Provide the [x, y] coordinate of the cell's center where the given text is located.  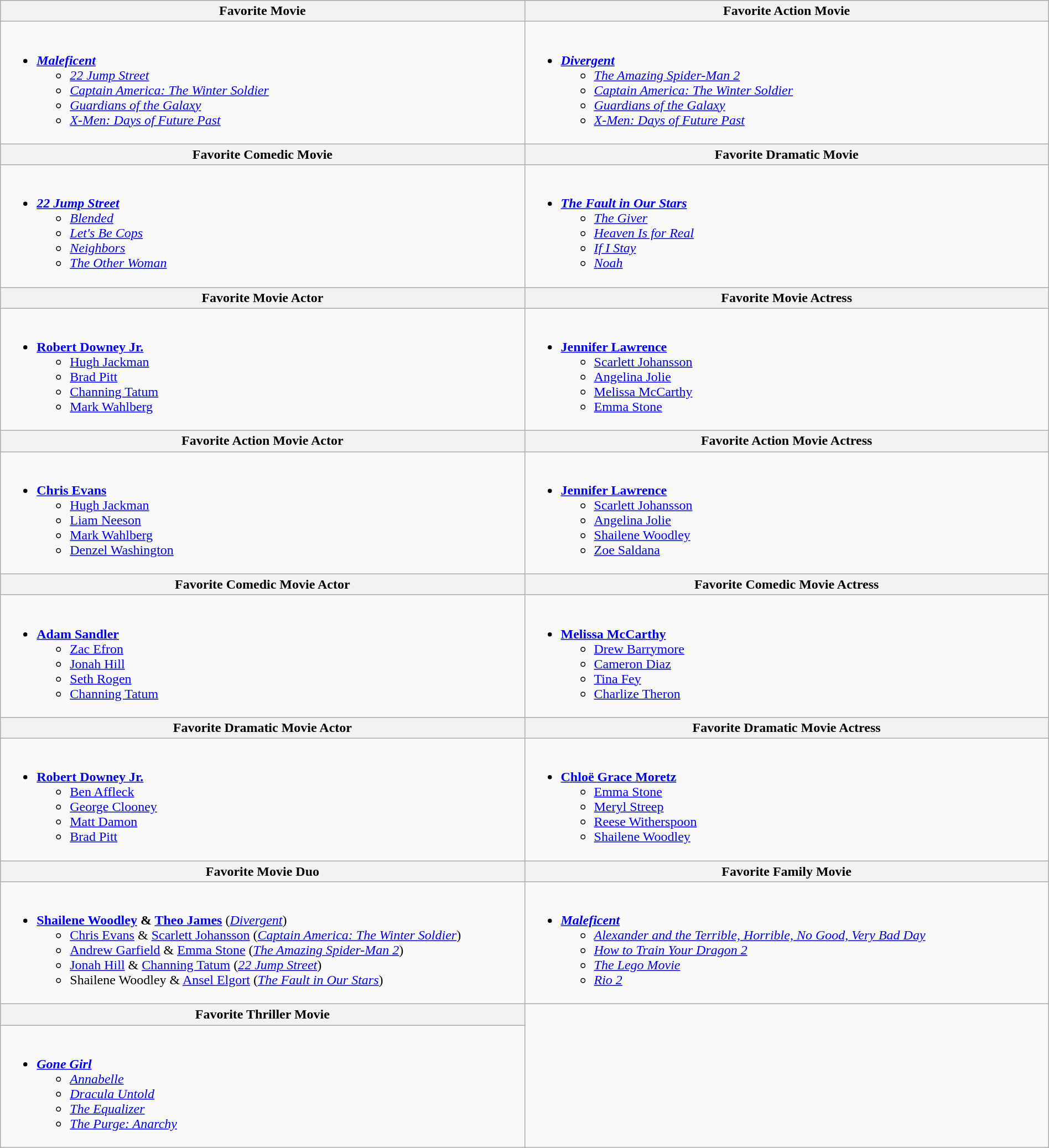
Favorite Dramatic Movie [787, 154]
Favorite Comedic Movie Actor [262, 584]
Favorite Movie Duo [262, 871]
Favorite Movie Actor [262, 298]
Robert Downey Jr.Hugh JackmanBrad PittChanning TatumMark Wahlberg [262, 370]
Robert Downey Jr.Ben AffleckGeorge ClooneyMatt DamonBrad Pitt [262, 799]
22 Jump StreetBlendedLet's Be CopsNeighborsThe Other Woman [262, 226]
Favorite Thriller Movie [262, 1015]
The Fault in Our StarsThe GiverHeaven Is for RealIf I StayNoah [787, 226]
Favorite Movie Actress [787, 298]
Favorite Dramatic Movie Actress [787, 728]
Jennifer LawrenceScarlett JohanssonAngelina JolieShailene WoodleyZoe Saldana [787, 512]
MaleficentAlexander and the Terrible, Horrible, No Good, Very Bad DayHow to Train Your Dragon 2The Lego MovieRio 2 [787, 943]
Chris EvansHugh JackmanLiam NeesonMark WahlbergDenzel Washington [262, 512]
DivergentThe Amazing Spider-Man 2Captain America: The Winter SoldierGuardians of the GalaxyX-Men: Days of Future Past [787, 83]
Jennifer LawrenceScarlett JohanssonAngelina JolieMelissa McCarthyEmma Stone [787, 370]
Favorite Comedic Movie Actress [787, 584]
Favorite Movie [262, 11]
Favorite Family Movie [787, 871]
Favorite Action Movie [787, 11]
Melissa McCarthyDrew BarrymoreCameron DiazTina FeyCharlize Theron [787, 656]
Favorite Dramatic Movie Actor [262, 728]
Favorite Comedic Movie [262, 154]
Favorite Action Movie Actress [787, 441]
Maleficent22 Jump StreetCaptain America: The Winter SoldierGuardians of the GalaxyX-Men: Days of Future Past [262, 83]
Chloë Grace MoretzEmma StoneMeryl StreepReese WitherspoonShailene Woodley [787, 799]
Gone GirlAnnabelleDracula UntoldThe EqualizerThe Purge: Anarchy [262, 1087]
Favorite Action Movie Actor [262, 441]
Adam SandlerZac EfronJonah HillSeth RogenChanning Tatum [262, 656]
